Return (X, Y) of the center of cell containing provided text 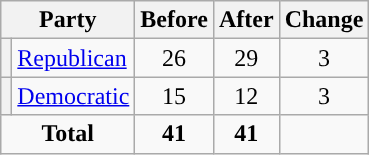
Republican (74, 58)
12 (246, 96)
15 (174, 96)
Party (68, 20)
Total (68, 134)
Democratic (74, 96)
After (246, 20)
26 (174, 58)
Before (174, 20)
Change (324, 20)
29 (246, 58)
